Output the (x, y) coordinate of the center of the cell containing the given text.  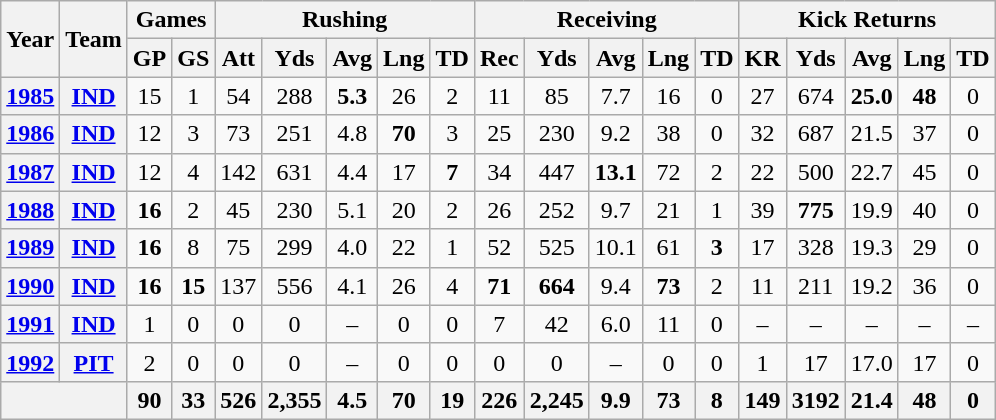
525 (556, 248)
39 (762, 210)
211 (816, 286)
PIT (94, 362)
4.8 (352, 134)
KR (762, 58)
Rec (499, 58)
9.2 (616, 134)
52 (499, 248)
36 (924, 286)
42 (556, 324)
72 (668, 172)
299 (294, 248)
38 (668, 134)
25.0 (872, 96)
Team (94, 39)
142 (238, 172)
20 (404, 210)
40 (924, 210)
2,245 (556, 400)
61 (668, 248)
Games (170, 20)
9.7 (616, 210)
21 (668, 210)
90 (149, 400)
54 (238, 96)
Rushing (345, 20)
7.7 (616, 96)
556 (294, 286)
3192 (816, 400)
328 (816, 248)
21.5 (872, 134)
687 (816, 134)
4.5 (352, 400)
6.0 (616, 324)
674 (816, 96)
5.1 (352, 210)
27 (762, 96)
Kick Returns (867, 20)
19 (452, 400)
33 (194, 400)
1992 (30, 362)
22.7 (872, 172)
GP (149, 58)
75 (238, 248)
32 (762, 134)
1987 (30, 172)
71 (499, 286)
85 (556, 96)
1990 (30, 286)
29 (924, 248)
631 (294, 172)
Receiving (606, 20)
500 (816, 172)
447 (556, 172)
17.0 (872, 362)
Att (238, 58)
13.1 (616, 172)
4.1 (352, 286)
526 (238, 400)
4.4 (352, 172)
252 (556, 210)
1986 (30, 134)
1991 (30, 324)
37 (924, 134)
9.4 (616, 286)
19.9 (872, 210)
10.1 (616, 248)
226 (499, 400)
19.3 (872, 248)
GS (194, 58)
Year (30, 39)
25 (499, 134)
1989 (30, 248)
19.2 (872, 286)
664 (556, 286)
1985 (30, 96)
775 (816, 210)
2,355 (294, 400)
5.3 (352, 96)
4.0 (352, 248)
251 (294, 134)
21.4 (872, 400)
149 (762, 400)
34 (499, 172)
137 (238, 286)
288 (294, 96)
9.9 (616, 400)
1988 (30, 210)
